Detect which cell encompasses the target text, then output its (X, Y) center coordinate. 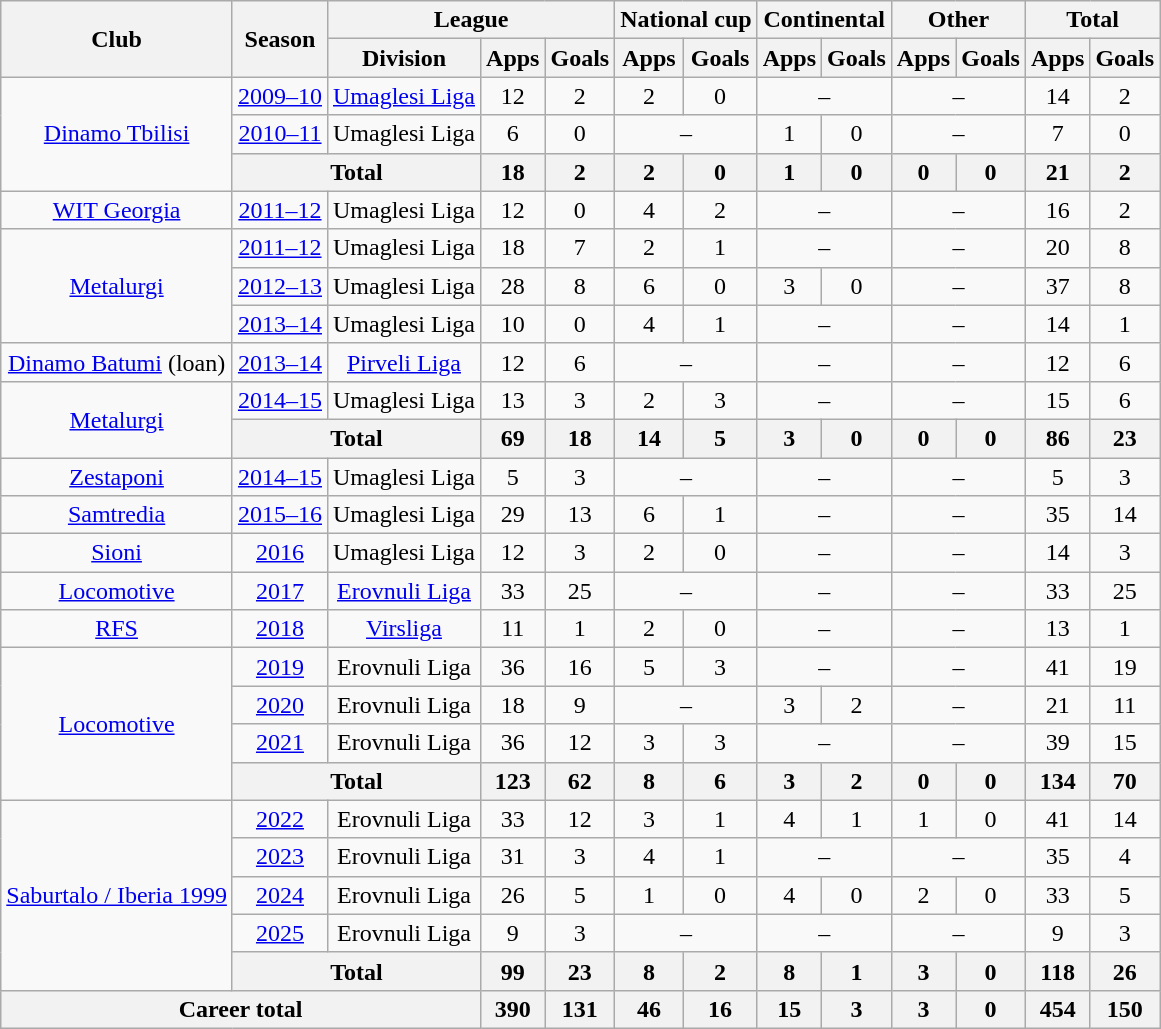
2020 (280, 705)
Pirveli Liga (404, 362)
2017 (280, 591)
Dinamo Tbilisi (117, 134)
37 (1057, 286)
454 (1057, 1009)
League (470, 20)
99 (513, 971)
2015–16 (280, 515)
46 (649, 1009)
118 (1057, 971)
28 (513, 286)
10 (513, 324)
Sioni (117, 553)
70 (1125, 781)
86 (1057, 438)
39 (1057, 743)
Continental (824, 20)
Virsliga (404, 629)
National cup (686, 20)
123 (513, 781)
390 (513, 1009)
20 (1057, 248)
2009–10 (280, 96)
Season (280, 39)
WIT Georgia (117, 210)
2022 (280, 819)
2012–13 (280, 286)
Club (117, 39)
2023 (280, 857)
2024 (280, 895)
2021 (280, 743)
131 (580, 1009)
Career total (241, 1009)
Other (958, 20)
2019 (280, 667)
31 (513, 857)
2016 (280, 553)
150 (1125, 1009)
69 (513, 438)
2010–11 (280, 134)
134 (1057, 781)
2018 (280, 629)
62 (580, 781)
Division (404, 58)
Saburtalo / Iberia 1999 (117, 895)
2025 (280, 933)
29 (513, 515)
Zestaponi (117, 477)
19 (1125, 667)
RFS (117, 629)
Samtredia (117, 515)
Dinamo Batumi (loan) (117, 362)
